Return the (X, Y) coordinate for the center point of the cell that contains the specified text.  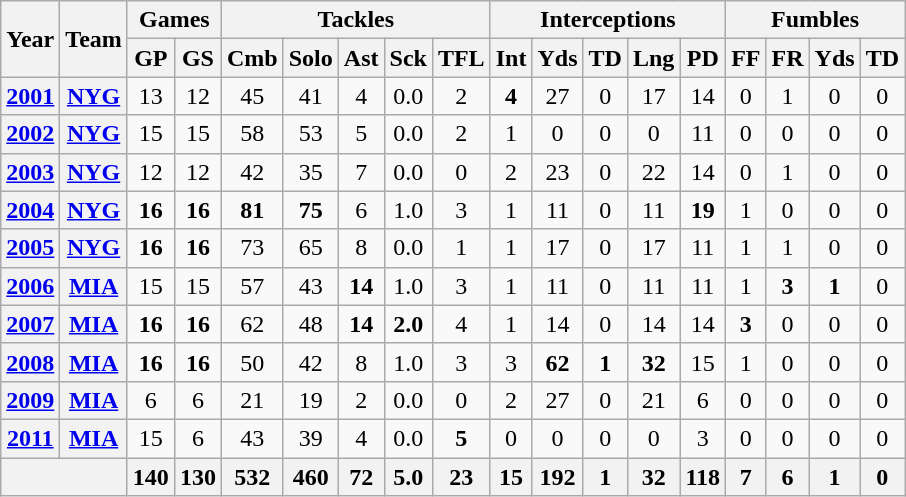
41 (310, 96)
Lng (653, 58)
2007 (30, 324)
50 (252, 362)
53 (310, 134)
130 (198, 477)
72 (361, 477)
532 (252, 477)
81 (252, 210)
57 (252, 286)
22 (653, 172)
FR (788, 58)
Cmb (252, 58)
2004 (30, 210)
FF (746, 58)
Solo (310, 58)
140 (150, 477)
Interceptions (608, 20)
TFL (461, 58)
58 (252, 134)
2003 (30, 172)
460 (310, 477)
GS (198, 58)
118 (703, 477)
GP (150, 58)
Sck (408, 58)
75 (310, 210)
73 (252, 248)
2002 (30, 134)
Games (174, 20)
2005 (30, 248)
Int (511, 58)
Fumbles (816, 20)
Team (94, 39)
39 (310, 438)
Tackles (356, 20)
13 (150, 96)
2006 (30, 286)
65 (310, 248)
2.0 (408, 324)
PD (703, 58)
2009 (30, 400)
5.0 (408, 477)
48 (310, 324)
45 (252, 96)
2008 (30, 362)
2001 (30, 96)
2011 (30, 438)
192 (558, 477)
Year (30, 39)
35 (310, 172)
Ast (361, 58)
